Capture the cell that displays the provided text and extract its (x, y) central coordinate. 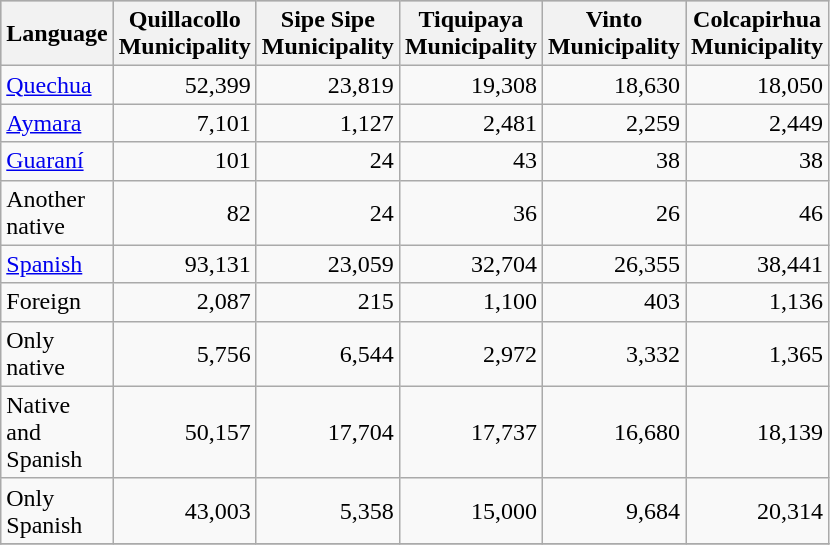
Language (57, 34)
215 (328, 302)
43,003 (184, 510)
18,630 (614, 85)
3,332 (614, 354)
Quillacollo Municipality (184, 34)
Aymara (57, 123)
43 (470, 161)
17,704 (328, 432)
50,157 (184, 432)
17,737 (470, 432)
36 (470, 212)
1,100 (470, 302)
32,704 (470, 264)
38,441 (758, 264)
Native and Spanish (57, 432)
2,972 (470, 354)
1,136 (758, 302)
82 (184, 212)
26 (614, 212)
16,680 (614, 432)
Another native (57, 212)
Guaraní (57, 161)
Colcapirhua Municipality (758, 34)
Foreign (57, 302)
Quechua (57, 85)
403 (614, 302)
Spanish (57, 264)
2,087 (184, 302)
6,544 (328, 354)
26,355 (614, 264)
46 (758, 212)
93,131 (184, 264)
9,684 (614, 510)
Vinto Municipality (614, 34)
19,308 (470, 85)
Tiquipaya Municipality (470, 34)
5,358 (328, 510)
101 (184, 161)
52,399 (184, 85)
18,139 (758, 432)
15,000 (470, 510)
2,481 (470, 123)
23,059 (328, 264)
7,101 (184, 123)
5,756 (184, 354)
1,365 (758, 354)
Sipe Sipe Municipality (328, 34)
2,259 (614, 123)
20,314 (758, 510)
18,050 (758, 85)
23,819 (328, 85)
Only native (57, 354)
1,127 (328, 123)
2,449 (758, 123)
Only Spanish (57, 510)
